Scan for the cell matching the given text and deliver its (x, y) coordinate at center. 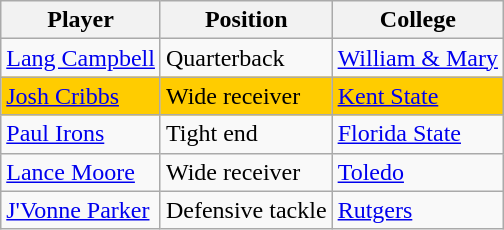
Tight end (246, 134)
Paul Irons (81, 134)
Toledo (418, 172)
Lang Campbell (81, 58)
William & Mary (418, 58)
Player (81, 20)
College (418, 20)
Defensive tackle (246, 210)
Quarterback (246, 58)
Rutgers (418, 210)
J'Vonne Parker (81, 210)
Position (246, 20)
Josh Cribbs (81, 96)
Lance Moore (81, 172)
Kent State (418, 96)
Florida State (418, 134)
